From the cell containing the given text, extract its center point as [x, y] coordinate. 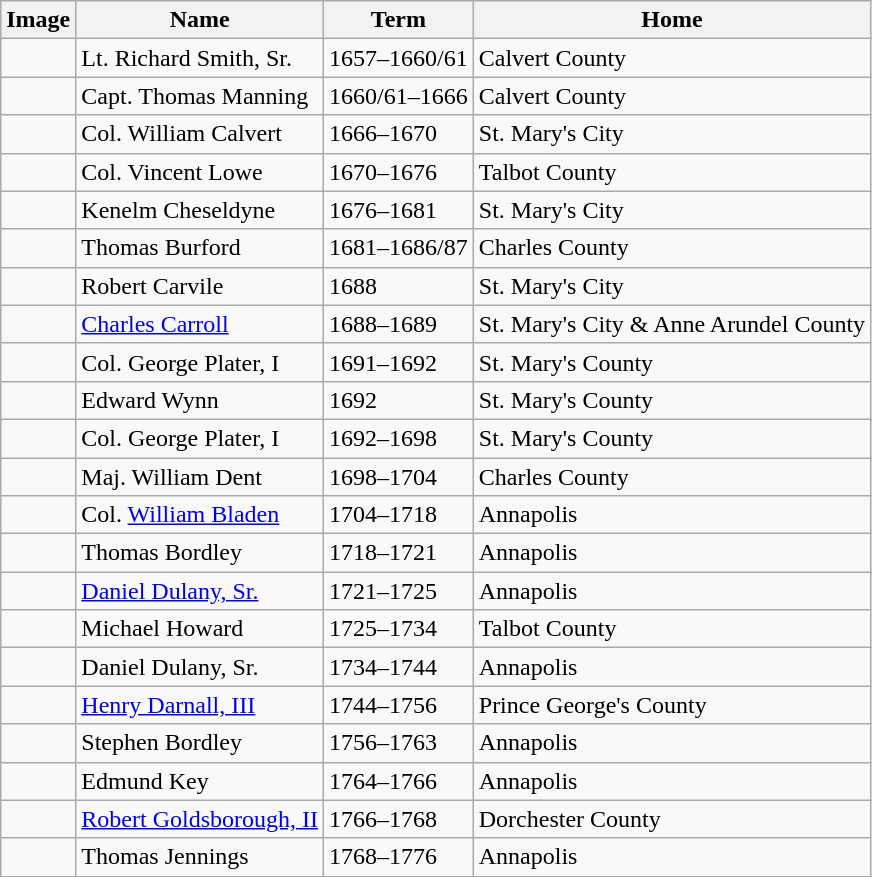
Edward Wynn [200, 400]
1756–1763 [399, 743]
1692–1698 [399, 438]
Term [399, 20]
Col. Vincent Lowe [200, 172]
Lt. Richard Smith, Sr. [200, 58]
1744–1756 [399, 705]
1692 [399, 400]
Col. William Calvert [200, 134]
1688 [399, 286]
Michael Howard [200, 629]
Capt. Thomas Manning [200, 96]
Name [200, 20]
1688–1689 [399, 324]
Maj. William Dent [200, 477]
1768–1776 [399, 857]
Dorchester County [672, 819]
Robert Carvile [200, 286]
Henry Darnall, III [200, 705]
1704–1718 [399, 515]
Stephen Bordley [200, 743]
1734–1744 [399, 667]
1670–1676 [399, 172]
Charles Carroll [200, 324]
1698–1704 [399, 477]
Edmund Key [200, 781]
1766–1768 [399, 819]
Thomas Burford [200, 248]
1725–1734 [399, 629]
Kenelm Cheseldyne [200, 210]
1657–1660/61 [399, 58]
Col. William Bladen [200, 515]
1721–1725 [399, 591]
1764–1766 [399, 781]
Image [38, 20]
St. Mary's City & Anne Arundel County [672, 324]
Robert Goldsborough, II [200, 819]
Prince George's County [672, 705]
1676–1681 [399, 210]
1666–1670 [399, 134]
Home [672, 20]
1718–1721 [399, 553]
Thomas Bordley [200, 553]
1660/61–1666 [399, 96]
1691–1692 [399, 362]
1681–1686/87 [399, 248]
Thomas Jennings [200, 857]
